Determine the (X, Y) coordinate at the center of the cell enclosing the given text.  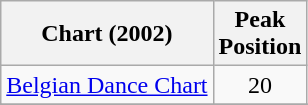
Chart (2002) (107, 34)
Belgian Dance Chart (107, 85)
PeakPosition (260, 34)
20 (260, 85)
